For the text-containing cell, return its midpoint in (X, Y) coordinate format. 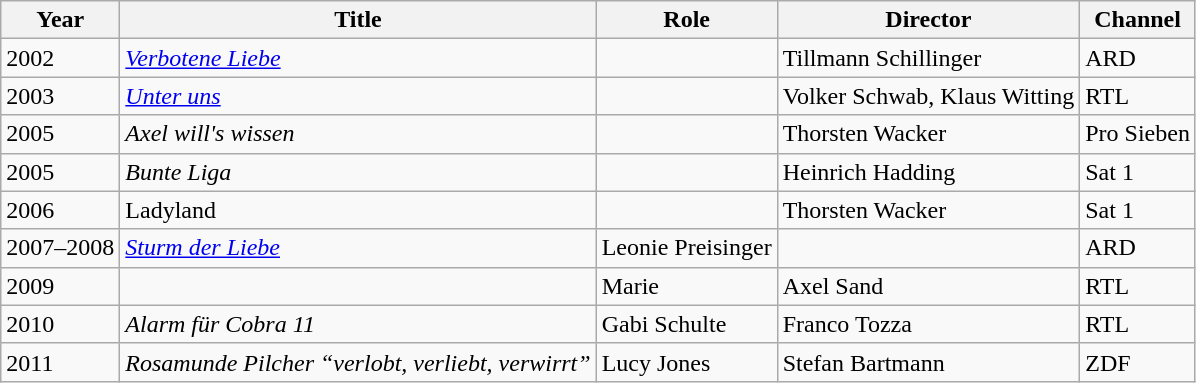
Unter uns (358, 96)
Lucy Jones (686, 362)
Title (358, 20)
Volker Schwab, Klaus Witting (928, 96)
2006 (60, 210)
Leonie Preisinger (686, 248)
Ladyland (358, 210)
Sturm der Liebe (358, 248)
Axel Sand (928, 286)
Alarm für Cobra 11 (358, 324)
2002 (60, 58)
Bunte Liga (358, 172)
Director (928, 20)
Role (686, 20)
Tillmann Schillinger (928, 58)
2007–2008 (60, 248)
Marie (686, 286)
Year (60, 20)
Stefan Bartmann (928, 362)
Gabi Schulte (686, 324)
Axel will's wissen (358, 134)
Verbotene Liebe (358, 58)
Franco Tozza (928, 324)
ZDF (1138, 362)
2011 (60, 362)
Heinrich Hadding (928, 172)
2010 (60, 324)
Channel (1138, 20)
2009 (60, 286)
Rosamunde Pilcher “verlobt, verliebt, verwirrt” (358, 362)
2003 (60, 96)
Pro Sieben (1138, 134)
